From the cell containing the given text, extract its center point as (x, y) coordinate. 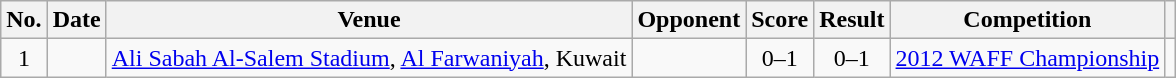
No. (24, 20)
Venue (369, 20)
1 (24, 58)
Date (76, 20)
Score (780, 20)
Opponent (689, 20)
Competition (1028, 20)
2012 WAFF Championship (1028, 58)
Result (852, 20)
Ali Sabah Al-Salem Stadium, Al Farwaniyah, Kuwait (369, 58)
